For the text-containing cell, return its midpoint in (X, Y) coordinate format. 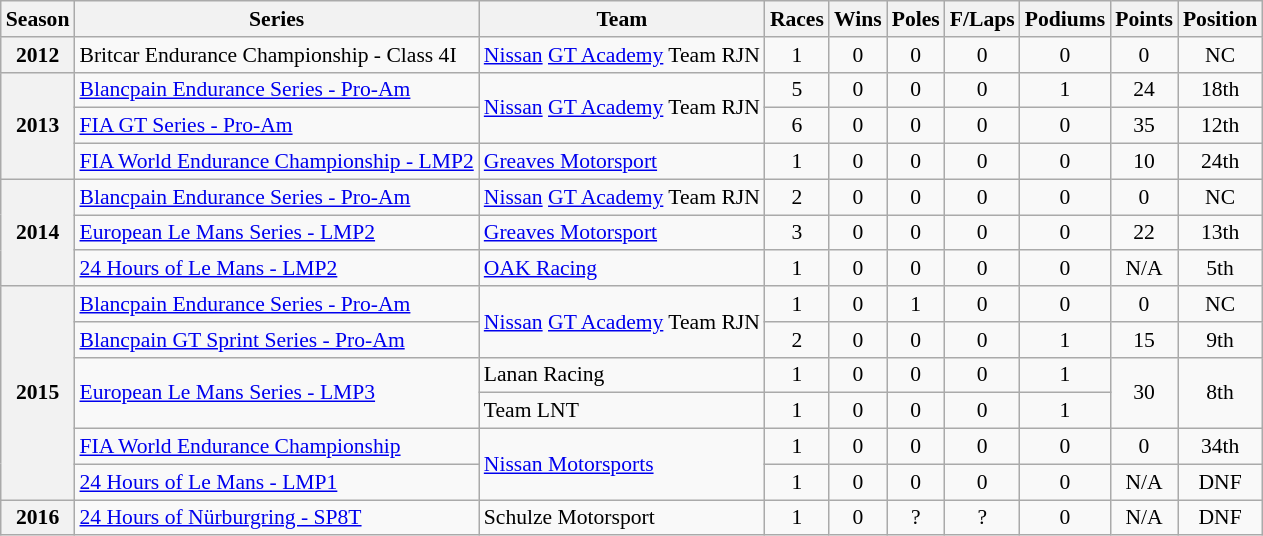
5 (797, 90)
13th (1220, 233)
9th (1220, 340)
Position (1220, 19)
Poles (916, 19)
2016 (38, 518)
2014 (38, 232)
Season (38, 19)
European Le Mans Series - LMP2 (276, 233)
FIA World Endurance Championship (276, 447)
35 (1144, 126)
Blancpain GT Sprint Series - Pro-Am (276, 340)
Points (1144, 19)
Team (622, 19)
6 (797, 126)
10 (1144, 162)
European Le Mans Series - LMP3 (276, 392)
Races (797, 19)
F/Laps (982, 19)
FIA GT Series - Pro-Am (276, 126)
24 Hours of Le Mans - LMP2 (276, 269)
24 Hours of Le Mans - LMP1 (276, 482)
FIA World Endurance Championship - LMP2 (276, 162)
Britcar Endurance Championship - Class 4I (276, 55)
24 Hours of Nürburgring - SP8T (276, 518)
OAK Racing (622, 269)
Wins (858, 19)
2013 (38, 126)
2012 (38, 55)
34th (1220, 447)
15 (1144, 340)
Team LNT (622, 411)
22 (1144, 233)
2015 (38, 393)
Series (276, 19)
3 (797, 233)
24th (1220, 162)
Schulze Motorsport (622, 518)
Lanan Racing (622, 375)
30 (1144, 392)
5th (1220, 269)
Podiums (1066, 19)
8th (1220, 392)
18th (1220, 90)
24 (1144, 90)
Nissan Motorsports (622, 464)
12th (1220, 126)
